Return the (X, Y) coordinate for the center point of the cell that contains the specified text.  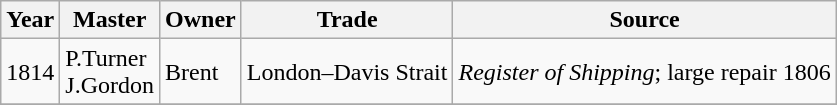
Source (644, 20)
Register of Shipping; large repair 1806 (644, 72)
1814 (30, 72)
Owner (201, 20)
P.TurnerJ.Gordon (110, 72)
London–Davis Strait (347, 72)
Master (110, 20)
Year (30, 20)
Trade (347, 20)
Brent (201, 72)
